Scan for the cell matching the given text and deliver its (x, y) coordinate at center. 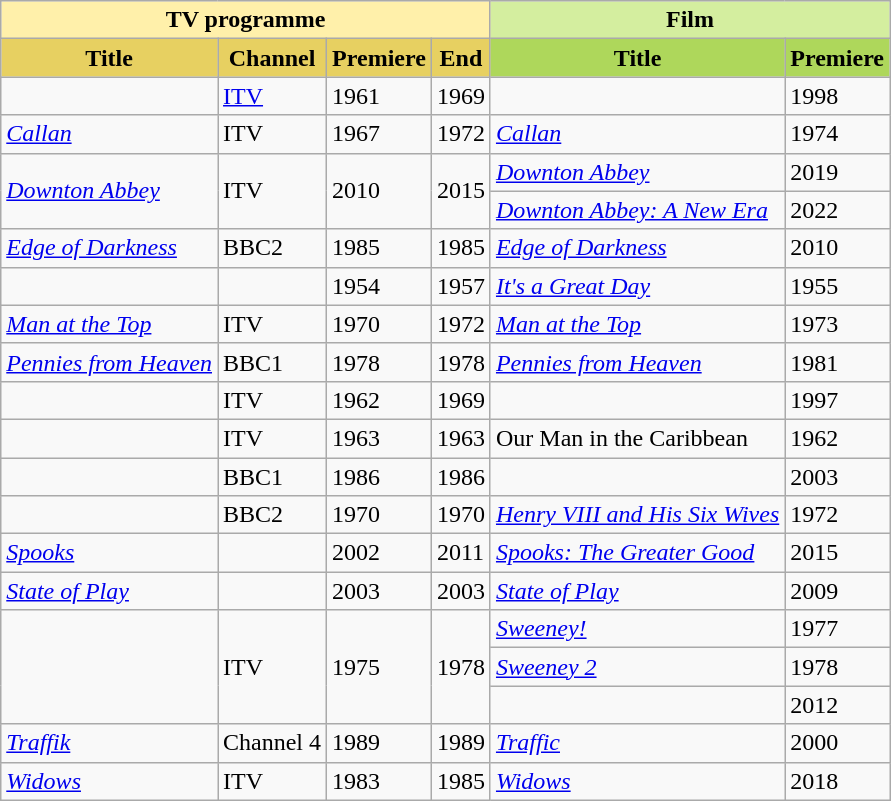
2000 (838, 743)
Channel 4 (272, 743)
1973 (838, 324)
1961 (380, 96)
1955 (838, 286)
Downton Abbey: A New Era (637, 210)
TV programme (246, 20)
1997 (838, 400)
Sweeney! (637, 629)
2002 (380, 553)
Film (690, 20)
Our Man in the Caribbean (637, 438)
Sweeney 2 (637, 667)
Spooks: The Greater Good (637, 553)
1954 (380, 286)
2012 (838, 705)
1967 (380, 134)
1974 (838, 134)
2022 (838, 210)
2011 (460, 553)
Spooks (110, 553)
1957 (460, 286)
Channel (272, 58)
2009 (838, 591)
2019 (838, 172)
End (460, 58)
2018 (838, 781)
Traffik (110, 743)
1981 (838, 362)
1998 (838, 96)
1975 (380, 667)
Henry VIII and His Six Wives (637, 515)
1983 (380, 781)
It's a Great Day (637, 286)
1977 (838, 629)
Traffic (637, 743)
